Pinpoint the cell where the given text exists, returning its [X, Y] midpoint coordinate. 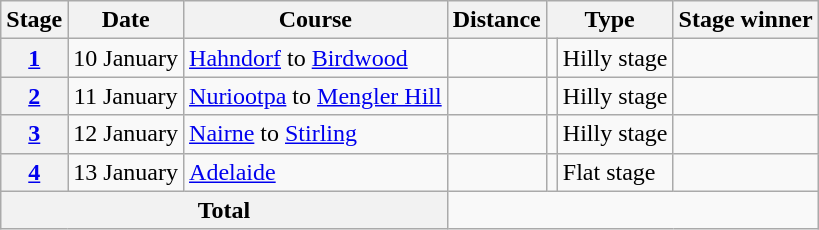
12 January [126, 134]
4 [34, 172]
Nairne to Stirling [316, 134]
1 [34, 58]
10 January [126, 58]
Total [224, 210]
11 January [126, 96]
Distance [496, 20]
13 January [126, 172]
Type [610, 20]
Course [316, 20]
Hahndorf to Birdwood [316, 58]
Adelaide [316, 172]
2 [34, 96]
Flat stage [615, 172]
Nuriootpa to Mengler Hill [316, 96]
Date [126, 20]
Stage [34, 20]
Stage winner [746, 20]
3 [34, 134]
